Locate the cell with the specified text and output its [x, y] center coordinate. 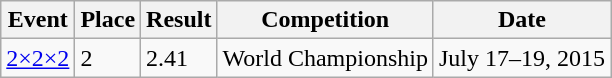
Competition [325, 20]
July 17–19, 2015 [522, 58]
2×2×2 [38, 58]
2 [108, 58]
Result [179, 20]
2.41 [179, 58]
Event [38, 20]
Place [108, 20]
Date [522, 20]
World Championship [325, 58]
